Locate the cell with the specified text and output its (X, Y) center coordinate. 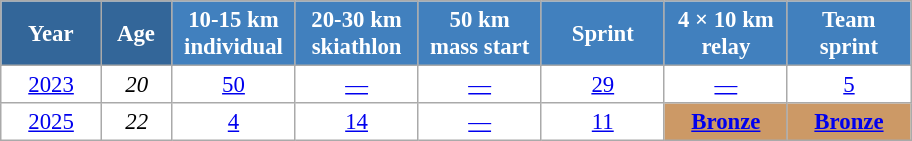
4 (234, 122)
Sprint (602, 34)
29 (602, 85)
Age (136, 34)
10-15 km individual (234, 34)
22 (136, 122)
50 km mass start (480, 34)
4 × 10 km relay (726, 34)
Team sprint (848, 34)
Year (52, 34)
14 (356, 122)
2023 (52, 85)
5 (848, 85)
11 (602, 122)
2025 (52, 122)
50 (234, 85)
20 (136, 85)
20-30 km skiathlon (356, 34)
